Search for the cell housing the specified text and yield its [x, y] center coordinate. 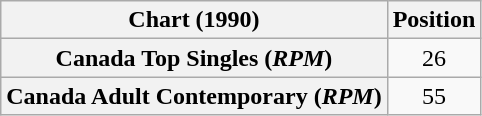
26 [434, 58]
Canada Top Singles (RPM) [194, 58]
55 [434, 96]
Chart (1990) [194, 20]
Position [434, 20]
Canada Adult Contemporary (RPM) [194, 96]
